Identify which cell holds the provided text, then report its [x, y] central coordinate. 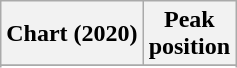
Peakposition [189, 34]
Chart (2020) [72, 34]
